Capture the cell that displays the provided text and extract its [X, Y] central coordinate. 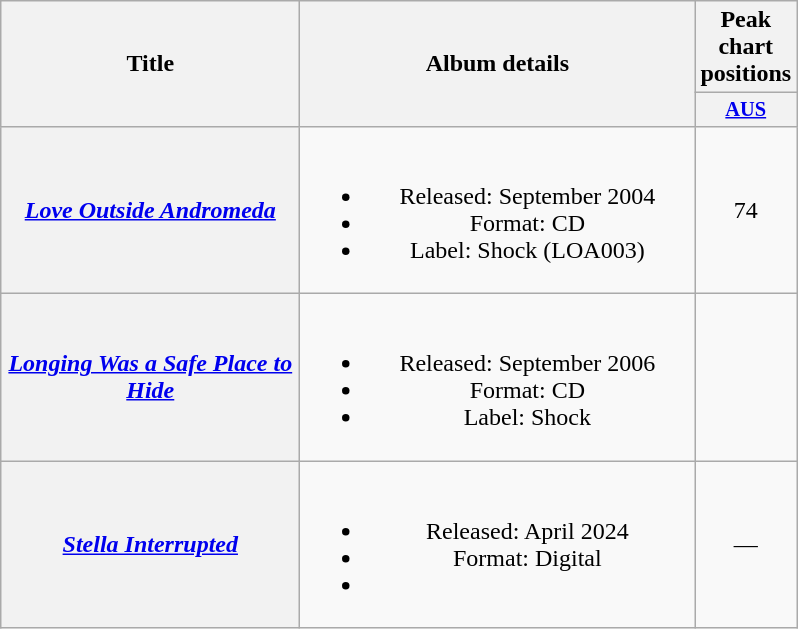
— [746, 544]
74 [746, 210]
Title [150, 64]
Released: September 2004Format: CDLabel: Shock (LOA003) [498, 210]
Love Outside Andromeda [150, 210]
Released: September 2006Format: CDLabel: Shock [498, 378]
Stella Interrupted [150, 544]
Peak chartpositions [746, 47]
Longing Was a Safe Place to Hide [150, 378]
Released: April 2024Format: Digital [498, 544]
Album details [498, 64]
AUS [746, 110]
